Extract the [X, Y] coordinate from the center of the cell holding the provided text.  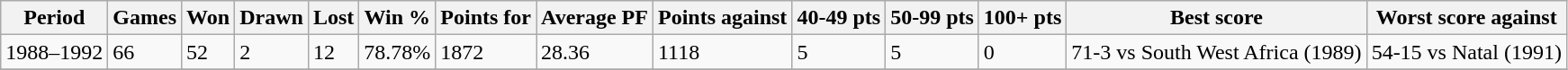
Drawn [272, 18]
Lost [333, 18]
71-3 vs South West Africa (1989) [1217, 52]
Period [54, 18]
52 [209, 52]
Points for [486, 18]
78.78% [398, 52]
Points against [722, 18]
2 [272, 52]
Win % [398, 18]
Won [209, 18]
Games [145, 18]
1872 [486, 52]
66 [145, 52]
0 [1023, 52]
28.36 [595, 52]
Average PF [595, 18]
Worst score against [1466, 18]
40-49 pts [839, 18]
12 [333, 52]
50-99 pts [933, 18]
100+ pts [1023, 18]
Best score [1217, 18]
1988–1992 [54, 52]
1118 [722, 52]
54-15 vs Natal (1991) [1466, 52]
